Return (X, Y) of the center of cell containing provided text 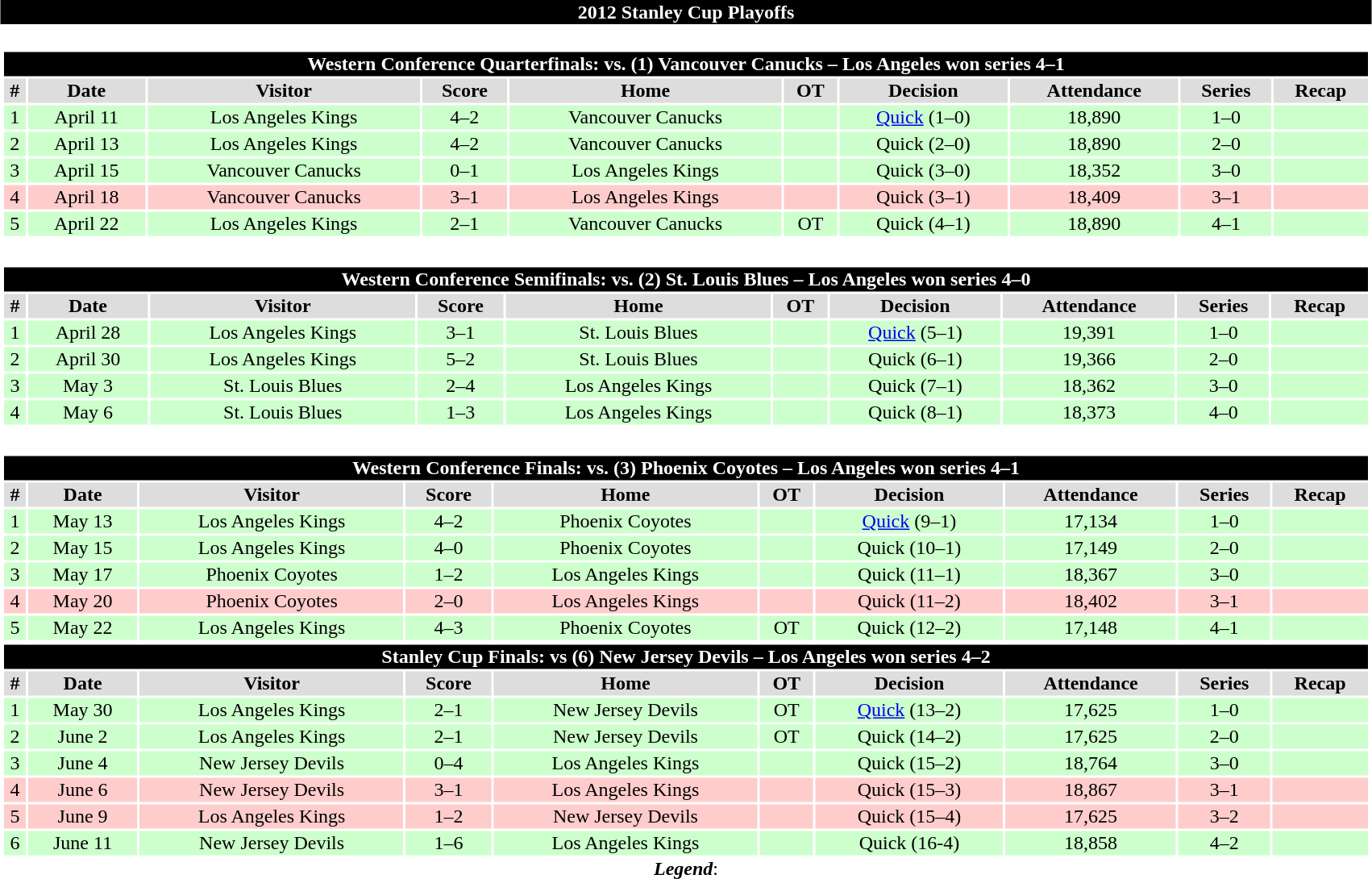
Western Conference Semifinals: vs. (2) St. Louis Blues – Los Angeles won series 4–0 (685, 280)
17,148 (1091, 628)
1–3 (460, 412)
Western Conference Quarterfinals: vs. (1) Vancouver Canucks – Los Angeles won series 4–1 (685, 64)
May 20 (83, 601)
Quick (7–1) (915, 386)
Quick (14–2) (909, 736)
Quick (12–2) (909, 628)
Quick (4–1) (923, 223)
18,373 (1088, 412)
April 22 (86, 223)
May 13 (83, 522)
18,858 (1091, 843)
May 15 (83, 548)
18,409 (1095, 198)
19,366 (1088, 359)
June 9 (83, 817)
18,362 (1088, 386)
May 22 (83, 628)
Quick (6–1) (915, 359)
2–4 (460, 386)
April 30 (88, 359)
June 4 (83, 764)
18,402 (1091, 601)
Stanley Cup Finals: vs (6) New Jersey Devils – Los Angeles won series 4–2 (685, 657)
Quick (16-4) (909, 843)
1–6 (449, 843)
6 (15, 843)
June 6 (83, 789)
Quick (3–1) (923, 198)
June 2 (83, 736)
Quick (15–3) (909, 789)
19,391 (1088, 333)
June 11 (83, 843)
Quick (11–1) (909, 575)
18,367 (1091, 575)
3–2 (1224, 817)
Quick (10–1) (909, 548)
Quick (1–0) (923, 117)
May 30 (83, 710)
4–3 (449, 628)
2012 Stanley Cup Playoffs (686, 12)
Quick (8–1) (915, 412)
April 15 (86, 170)
April 11 (86, 117)
Western Conference Finals: vs. (3) Phoenix Coyotes – Los Angeles won series 4–1 (685, 469)
Quick (3–0) (923, 170)
17,149 (1091, 548)
0–4 (449, 764)
18,764 (1091, 764)
17,134 (1091, 522)
0–1 (464, 170)
Quick (11–2) (909, 601)
18,352 (1095, 170)
Quick (13–2) (909, 710)
April 28 (88, 333)
Quick (2–0) (923, 144)
May 6 (88, 412)
5–2 (460, 359)
Quick (15–4) (909, 817)
April 13 (86, 144)
Quick (9–1) (909, 522)
18,867 (1091, 789)
Quick (5–1) (915, 333)
May 17 (83, 575)
Quick (15–2) (909, 764)
April 18 (86, 198)
May 3 (88, 386)
